Scan for the cell matching the given text and deliver its (X, Y) coordinate at center. 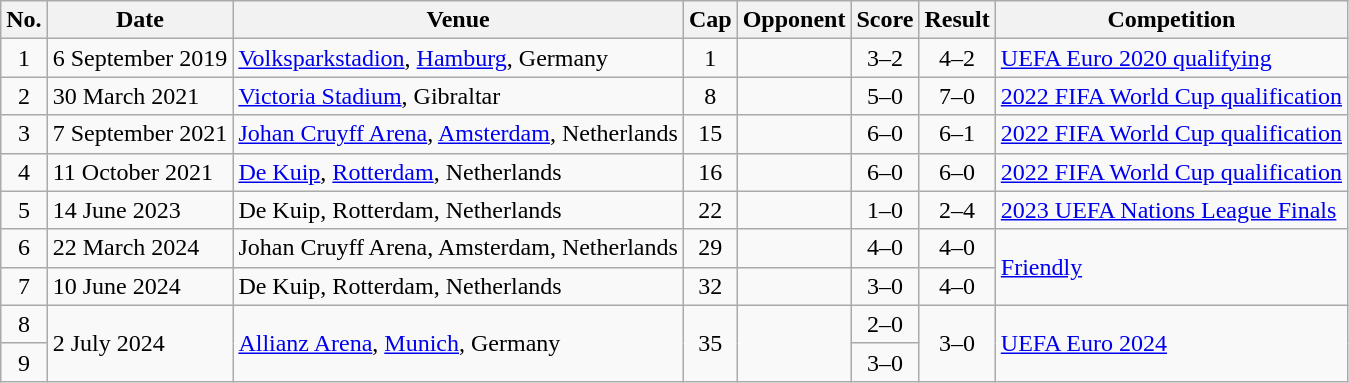
35 (710, 343)
32 (710, 286)
2–4 (957, 210)
4–2 (957, 58)
30 March 2021 (140, 96)
Score (885, 20)
4 (24, 172)
Venue (458, 20)
9 (24, 362)
15 (710, 134)
3 (24, 134)
2 July 2024 (140, 343)
2 (24, 96)
7 (24, 286)
7 September 2021 (140, 134)
No. (24, 20)
14 June 2023 (140, 210)
Result (957, 20)
16 (710, 172)
29 (710, 248)
7–0 (957, 96)
Date (140, 20)
Volksparkstadion, Hamburg, Germany (458, 58)
6 (24, 248)
5–0 (885, 96)
Opponent (794, 20)
6 September 2019 (140, 58)
1–0 (885, 210)
Allianz Arena, Munich, Germany (458, 343)
Friendly (1171, 267)
5 (24, 210)
Cap (710, 20)
3–2 (885, 58)
UEFA Euro 2024 (1171, 343)
Competition (1171, 20)
22 (710, 210)
2–0 (885, 324)
6–1 (957, 134)
Victoria Stadium, Gibraltar (458, 96)
2023 UEFA Nations League Finals (1171, 210)
UEFA Euro 2020 qualifying (1171, 58)
11 October 2021 (140, 172)
22 March 2024 (140, 248)
10 June 2024 (140, 286)
